Find where the given text appears and provide that cell's center as (x, y) coordinate. 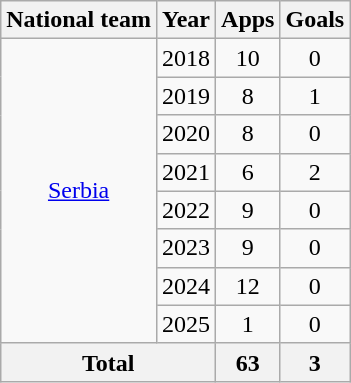
10 (248, 58)
2019 (186, 96)
2023 (186, 248)
Year (186, 20)
National team (79, 20)
2018 (186, 58)
2021 (186, 172)
2025 (186, 324)
Goals (315, 20)
2020 (186, 134)
Total (108, 362)
2024 (186, 286)
Serbia (79, 191)
2 (315, 172)
Apps (248, 20)
63 (248, 362)
12 (248, 286)
6 (248, 172)
2022 (186, 210)
3 (315, 362)
